Pinpoint the cell where the given text exists, returning its [x, y] midpoint coordinate. 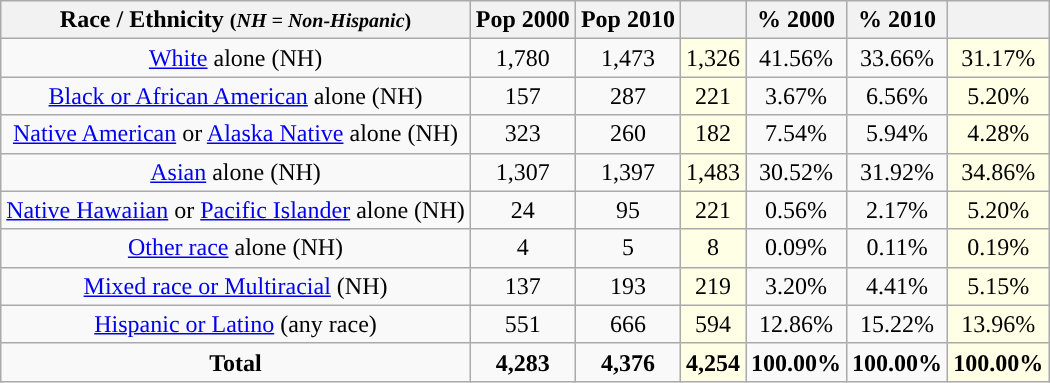
95 [628, 210]
12.86% [796, 324]
Asian alone (NH) [236, 172]
% 2010 [898, 20]
666 [628, 324]
1,326 [712, 58]
323 [522, 134]
24 [522, 210]
3.67% [796, 96]
White alone (NH) [236, 58]
157 [522, 96]
15.22% [898, 324]
219 [712, 286]
41.56% [796, 58]
4,283 [522, 362]
4,376 [628, 362]
31.92% [898, 172]
Total [236, 362]
0.56% [796, 210]
0.11% [898, 248]
34.86% [998, 172]
1,483 [712, 172]
551 [522, 324]
5 [628, 248]
182 [712, 134]
Other race alone (NH) [236, 248]
193 [628, 286]
4 [522, 248]
5.94% [898, 134]
3.20% [796, 286]
6.56% [898, 96]
594 [712, 324]
% 2000 [796, 20]
Hispanic or Latino (any race) [236, 324]
4.28% [998, 134]
0.19% [998, 248]
33.66% [898, 58]
13.96% [998, 324]
Pop 2000 [522, 20]
Native American or Alaska Native alone (NH) [236, 134]
8 [712, 248]
1,397 [628, 172]
287 [628, 96]
1,780 [522, 58]
Black or African American alone (NH) [236, 96]
0.09% [796, 248]
2.17% [898, 210]
260 [628, 134]
4.41% [898, 286]
137 [522, 286]
1,473 [628, 58]
Pop 2010 [628, 20]
7.54% [796, 134]
Native Hawaiian or Pacific Islander alone (NH) [236, 210]
Mixed race or Multiracial (NH) [236, 286]
31.17% [998, 58]
30.52% [796, 172]
Race / Ethnicity (NH = Non-Hispanic) [236, 20]
1,307 [522, 172]
5.15% [998, 286]
4,254 [712, 362]
